Pinpoint the cell where the given text exists, returning its [x, y] midpoint coordinate. 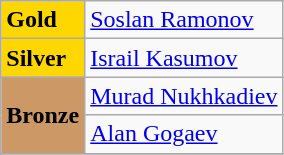
Alan Gogaev [184, 134]
Silver [43, 58]
Bronze [43, 115]
Israil Kasumov [184, 58]
Soslan Ramonov [184, 20]
Murad Nukhkadiev [184, 96]
Gold [43, 20]
